From the cell containing the given text, extract its center point as (x, y) coordinate. 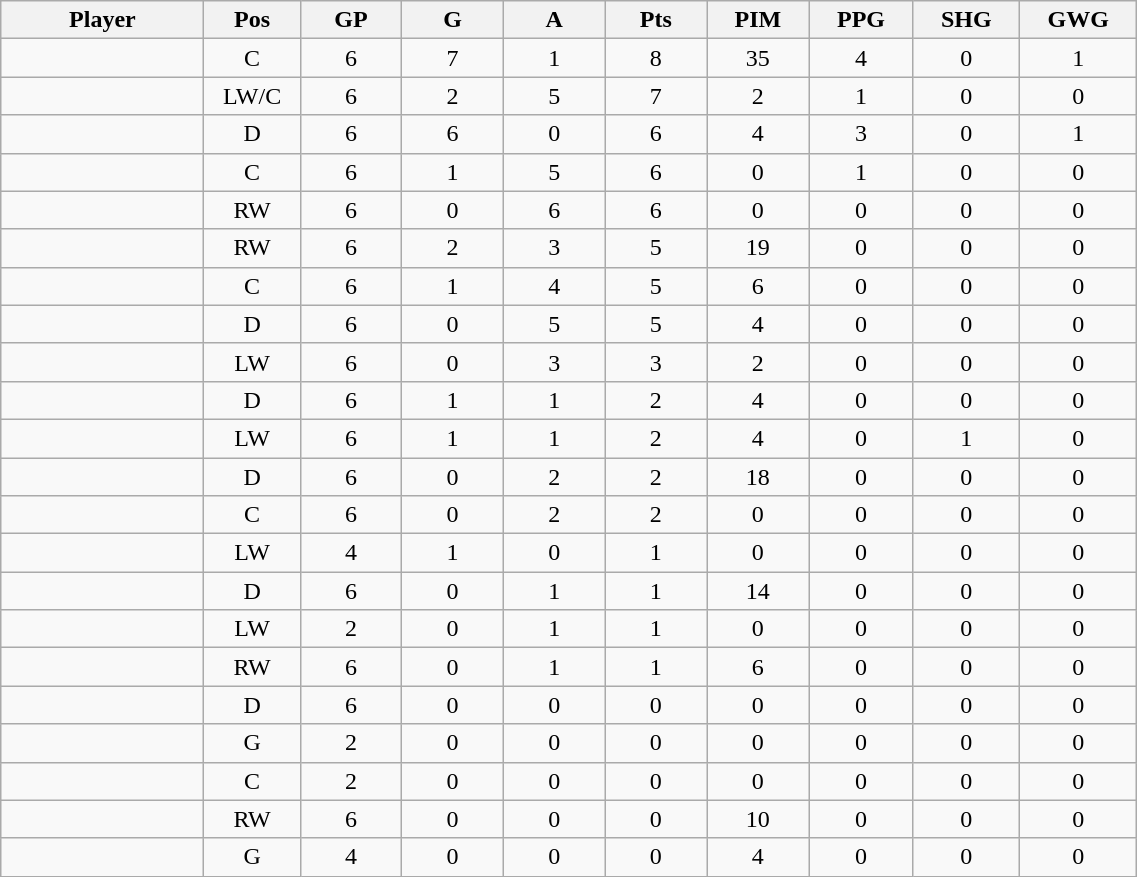
PIM (758, 20)
Pos (252, 20)
19 (758, 248)
A (554, 20)
18 (758, 477)
GWG (1078, 20)
PPG (861, 20)
Player (102, 20)
14 (758, 591)
35 (758, 58)
SHG (966, 20)
GP (351, 20)
LW/C (252, 96)
8 (656, 58)
Pts (656, 20)
10 (758, 819)
